Search for the cell housing the specified text and yield its (X, Y) center coordinate. 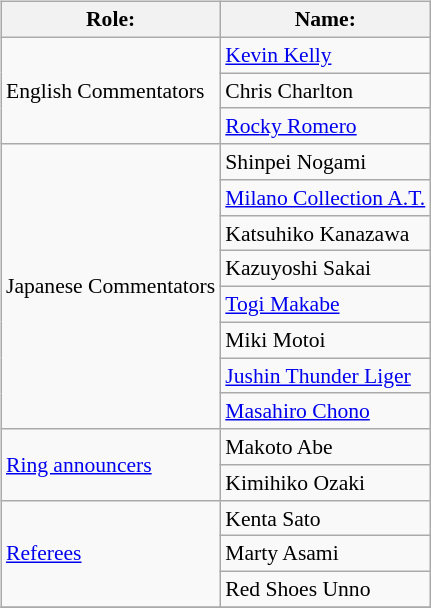
Togi Makabe (325, 305)
Kenta Sato (325, 518)
Miki Motoi (325, 340)
Referees (110, 554)
English Commentators (110, 90)
Kevin Kelly (325, 55)
Milano Collection A.T. (325, 198)
Name: (325, 20)
Role: (110, 20)
Kazuyoshi Sakai (325, 269)
Rocky Romero (325, 126)
Chris Charlton (325, 91)
Masahiro Chono (325, 411)
Shinpei Nogami (325, 162)
Katsuhiko Kanazawa (325, 233)
Ring announcers (110, 464)
Red Shoes Unno (325, 590)
Japanese Commentators (110, 286)
Marty Asami (325, 554)
Kimihiko Ozaki (325, 483)
Jushin Thunder Liger (325, 376)
Makoto Abe (325, 447)
